Search for the cell housing the specified text and yield its (x, y) center coordinate. 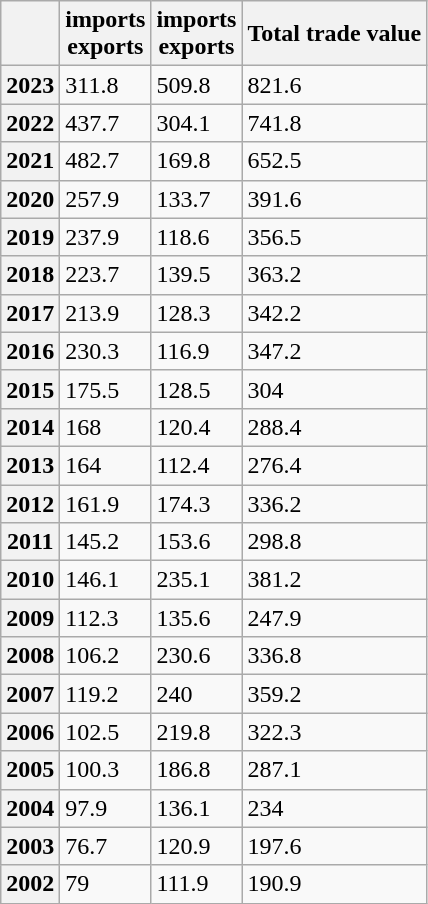
356.5 (334, 237)
186.8 (196, 770)
322.3 (334, 732)
219.8 (196, 732)
Total trade value (334, 34)
120.9 (196, 846)
174.3 (196, 503)
359.2 (334, 694)
2021 (30, 161)
190.9 (334, 884)
213.9 (106, 313)
2012 (30, 503)
106.2 (106, 656)
128.3 (196, 313)
2014 (30, 427)
133.7 (196, 199)
168 (106, 427)
2016 (30, 351)
230.3 (106, 351)
2010 (30, 580)
509.8 (196, 85)
336.8 (334, 656)
128.5 (196, 389)
391.6 (334, 199)
2005 (30, 770)
79 (106, 884)
102.5 (106, 732)
135.6 (196, 618)
342.2 (334, 313)
287.1 (334, 770)
136.1 (196, 808)
76.7 (106, 846)
2013 (30, 465)
336.2 (334, 503)
120.4 (196, 427)
230.6 (196, 656)
2015 (30, 389)
347.2 (334, 351)
112.4 (196, 465)
153.6 (196, 542)
116.9 (196, 351)
197.6 (334, 846)
2009 (30, 618)
2006 (30, 732)
139.5 (196, 275)
97.9 (106, 808)
2004 (30, 808)
240 (196, 694)
652.5 (334, 161)
304 (334, 389)
161.9 (106, 503)
2003 (30, 846)
237.9 (106, 237)
741.8 (334, 123)
164 (106, 465)
169.8 (196, 161)
2007 (30, 694)
363.2 (334, 275)
2019 (30, 237)
2023 (30, 85)
2020 (30, 199)
2018 (30, 275)
223.7 (106, 275)
304.1 (196, 123)
821.6 (334, 85)
112.3 (106, 618)
2022 (30, 123)
257.9 (106, 199)
100.3 (106, 770)
311.8 (106, 85)
2017 (30, 313)
2002 (30, 884)
2008 (30, 656)
298.8 (334, 542)
381.2 (334, 580)
175.5 (106, 389)
118.6 (196, 237)
145.2 (106, 542)
437.7 (106, 123)
146.1 (106, 580)
111.9 (196, 884)
276.4 (334, 465)
288.4 (334, 427)
247.9 (334, 618)
119.2 (106, 694)
235.1 (196, 580)
234 (334, 808)
2011 (30, 542)
482.7 (106, 161)
